For the text-containing cell, return its midpoint in [X, Y] coordinate format. 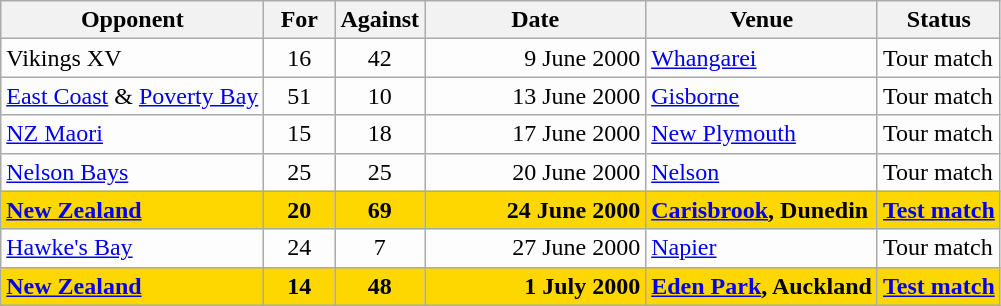
18 [380, 134]
Eden Park, Auckland [762, 286]
69 [380, 210]
42 [380, 58]
20 June 2000 [536, 172]
14 [300, 286]
48 [380, 286]
Hawke's Bay [132, 248]
24 [300, 248]
Whangarei [762, 58]
New Plymouth [762, 134]
Vikings XV [132, 58]
13 June 2000 [536, 96]
16 [300, 58]
10 [380, 96]
9 June 2000 [536, 58]
20 [300, 210]
Status [938, 20]
Carisbrook, Dunedin [762, 210]
Venue [762, 20]
Nelson Bays [132, 172]
For [300, 20]
NZ Maori [132, 134]
1 July 2000 [536, 286]
17 June 2000 [536, 134]
East Coast & Poverty Bay [132, 96]
Date [536, 20]
Gisborne [762, 96]
24 June 2000 [536, 210]
Napier [762, 248]
Against [380, 20]
15 [300, 134]
Opponent [132, 20]
51 [300, 96]
7 [380, 248]
27 June 2000 [536, 248]
Nelson [762, 172]
